Extract the [X, Y] coordinate from the center of the cell holding the provided text.  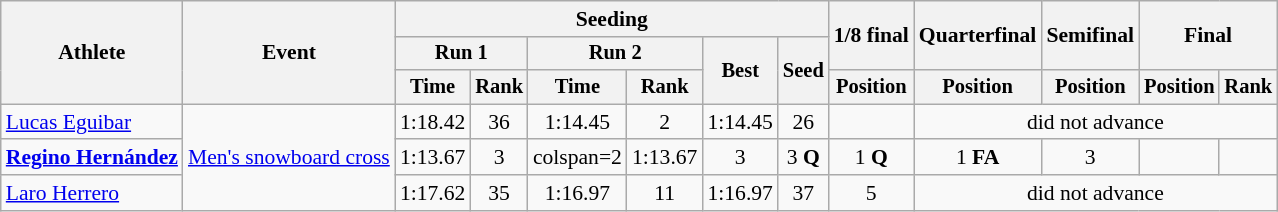
Run 2 [616, 54]
Regino Hernández [92, 158]
Laro Herrero [92, 193]
1/8 final [872, 36]
1:17.62 [432, 193]
Semifinal [1090, 36]
37 [804, 193]
colspan=2 [578, 158]
5 [872, 193]
1:18.42 [432, 122]
Run 1 [462, 54]
1 Q [872, 158]
Athlete [92, 52]
1 FA [978, 158]
Lucas Eguibar [92, 122]
35 [499, 193]
Seed [804, 70]
Event [289, 52]
Seeding [612, 19]
36 [499, 122]
2 [664, 122]
11 [664, 193]
3 Q [804, 158]
26 [804, 122]
Men's snowboard cross [289, 158]
Quarterfinal [978, 36]
Final [1208, 36]
Best [740, 70]
